From the cell containing the given text, extract its center point as [X, Y] coordinate. 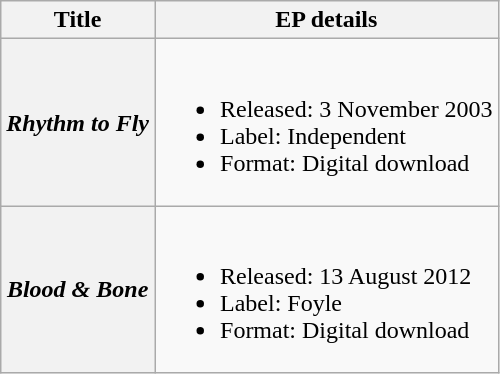
Rhythm to Fly [78, 122]
Blood & Bone [78, 290]
EP details [326, 20]
Released: 3 November 2003Label: IndependentFormat: Digital download [326, 122]
Released: 13 August 2012Label: FoyleFormat: Digital download [326, 290]
Title [78, 20]
